Output the [X, Y] coordinate of the center of the cell containing the given text.  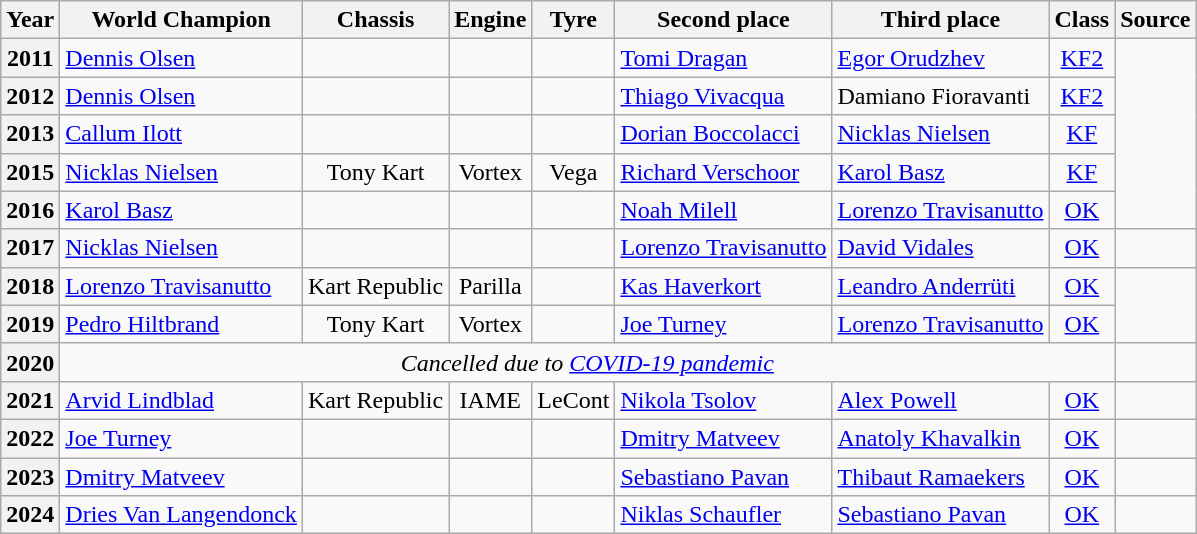
2022 [30, 438]
Noah Milell [724, 210]
2020 [30, 362]
2019 [30, 324]
Anatoly Khavalkin [940, 438]
Dorian Boccolacci [724, 134]
World Champion [182, 20]
Third place [940, 20]
Leandro Anderrüti [940, 286]
Second place [724, 20]
Dries Van Langendonck [182, 515]
Thiago Vivacqua [724, 96]
Tyre [574, 20]
2016 [30, 210]
Nikola Tsolov [724, 400]
Tomi Dragan [724, 58]
Thibaut Ramaekers [940, 477]
2011 [30, 58]
Damiano Fioravanti [940, 96]
2023 [30, 477]
2024 [30, 515]
Egor Orudzhev [940, 58]
Pedro Hiltbrand [182, 324]
Arvid Lindblad [182, 400]
2018 [30, 286]
LeCont [574, 400]
Richard Verschoor [724, 172]
2021 [30, 400]
Year [30, 20]
Cancelled due to COVID-19 pandemic [588, 362]
David Vidales [940, 248]
2013 [30, 134]
Class [1082, 20]
Parilla [490, 286]
Alex Powell [940, 400]
IAME [490, 400]
Kas Haverkort [724, 286]
Chassis [375, 20]
2017 [30, 248]
2015 [30, 172]
2012 [30, 96]
Source [1156, 20]
Callum Ilott [182, 134]
Vega [574, 172]
Engine [490, 20]
Niklas Schaufler [724, 515]
